From the cell containing the given text, extract its center point as (x, y) coordinate. 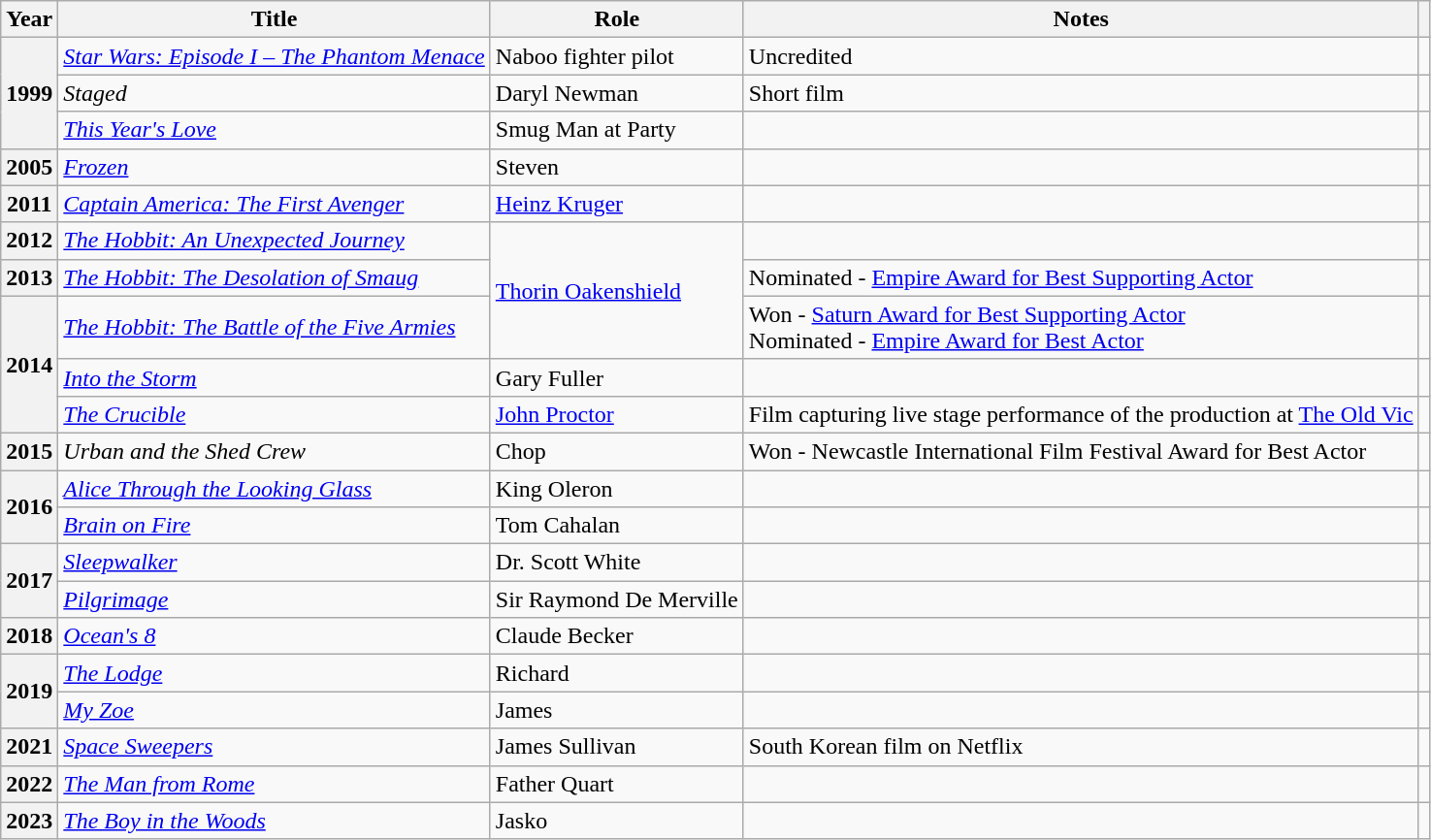
Uncredited (1081, 56)
2018 (29, 636)
Notes (1081, 19)
Brain on Fire (274, 526)
Steven (617, 167)
Alice Through the Looking Glass (274, 488)
Year (29, 19)
James Sullivan (617, 747)
The Hobbit: An Unexpected Journey (274, 241)
The Hobbit: The Battle of the Five Armies (274, 328)
This Year's Love (274, 130)
Won - Saturn Award for Best Supporting ActorNominated - Empire Award for Best Actor (1081, 328)
Urban and the Shed Crew (274, 451)
The Hobbit: The Desolation of Smaug (274, 277)
Nominated - Empire Award for Best Supporting Actor (1081, 277)
Chop (617, 451)
John Proctor (617, 414)
2013 (29, 277)
Sir Raymond De Merville (617, 599)
2016 (29, 506)
Pilgrimage (274, 599)
1999 (29, 93)
My Zoe (274, 710)
Frozen (274, 167)
Star Wars: Episode I – The Phantom Menace (274, 56)
King Oleron (617, 488)
Claude Becker (617, 636)
Short film (1081, 93)
Father Quart (617, 784)
2014 (29, 365)
The Man from Rome (274, 784)
Dr. Scott White (617, 563)
Naboo fighter pilot (617, 56)
Role (617, 19)
Richard (617, 673)
Ocean's 8 (274, 636)
Captain America: The First Avenger (274, 204)
Film capturing live stage performance of the production at The Old Vic (1081, 414)
Into the Storm (274, 377)
2022 (29, 784)
Gary Fuller (617, 377)
Heinz Kruger (617, 204)
2012 (29, 241)
Jasko (617, 821)
Sleepwalker (274, 563)
Won - Newcastle International Film Festival Award for Best Actor (1081, 451)
2023 (29, 821)
Title (274, 19)
The Boy in the Woods (274, 821)
James (617, 710)
2019 (29, 692)
Daryl Newman (617, 93)
2011 (29, 204)
The Lodge (274, 673)
2015 (29, 451)
The Crucible (274, 414)
Staged (274, 93)
2005 (29, 167)
Space Sweepers (274, 747)
Thorin Oakenshield (617, 291)
2017 (29, 581)
Tom Cahalan (617, 526)
Smug Man at Party (617, 130)
2021 (29, 747)
South Korean film on Netflix (1081, 747)
